Locate the cell with the specified text and output its [X, Y] center coordinate. 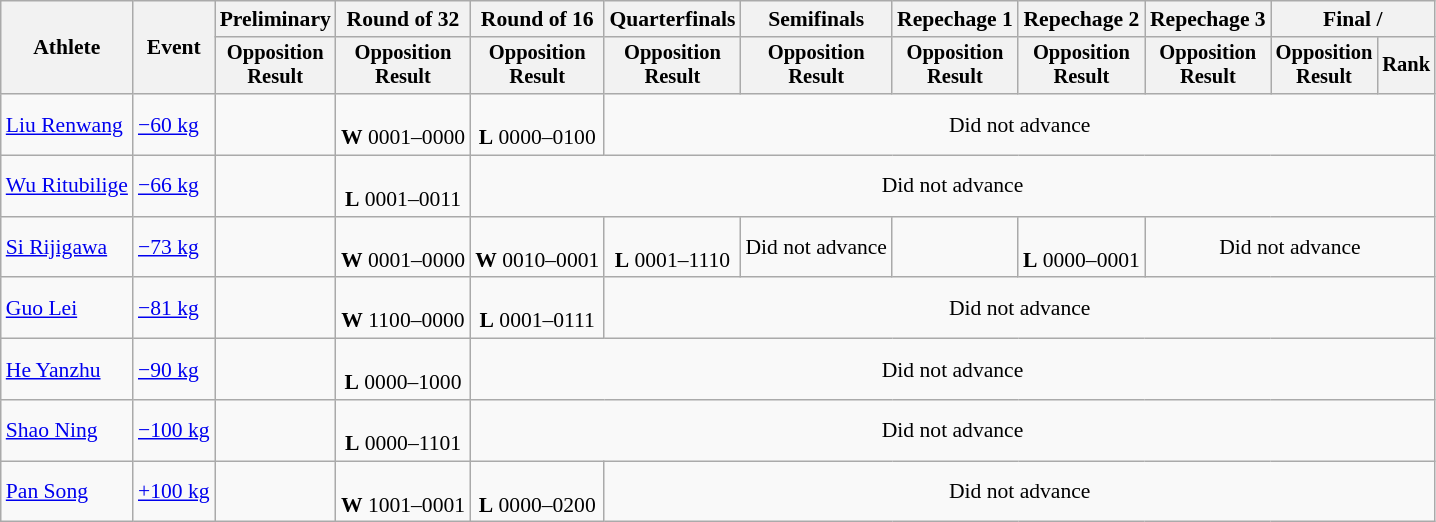
W 0010–0001 [537, 248]
L 0000–0100 [537, 124]
Event [174, 48]
Round of 32 [403, 19]
Quarterfinals [672, 19]
Preliminary [276, 19]
L 0000–0200 [537, 492]
L 0001–0011 [403, 186]
Athlete [67, 48]
Si Rijigawa [67, 248]
−90 kg [174, 370]
L 0000–1000 [403, 370]
+100 kg [174, 492]
Repechage 1 [955, 19]
−66 kg [174, 186]
L 0000–1101 [403, 430]
Liu Renwang [67, 124]
L 0001–0111 [537, 308]
W 1001–0001 [403, 492]
−73 kg [174, 248]
L 0001–1110 [672, 248]
He Yanzhu [67, 370]
Guo Lei [67, 308]
Shao Ning [67, 430]
Repechage 2 [1082, 19]
Pan Song [67, 492]
Round of 16 [537, 19]
−100 kg [174, 430]
Final / [1353, 19]
−81 kg [174, 308]
Semifinals [816, 19]
Wu Ritubilige [67, 186]
Repechage 3 [1208, 19]
−60 kg [174, 124]
Rank [1406, 66]
W 1100–0000 [403, 308]
L 0000–0001 [1082, 248]
